Determine the (X, Y) coordinate at the center of the cell enclosing the given text.  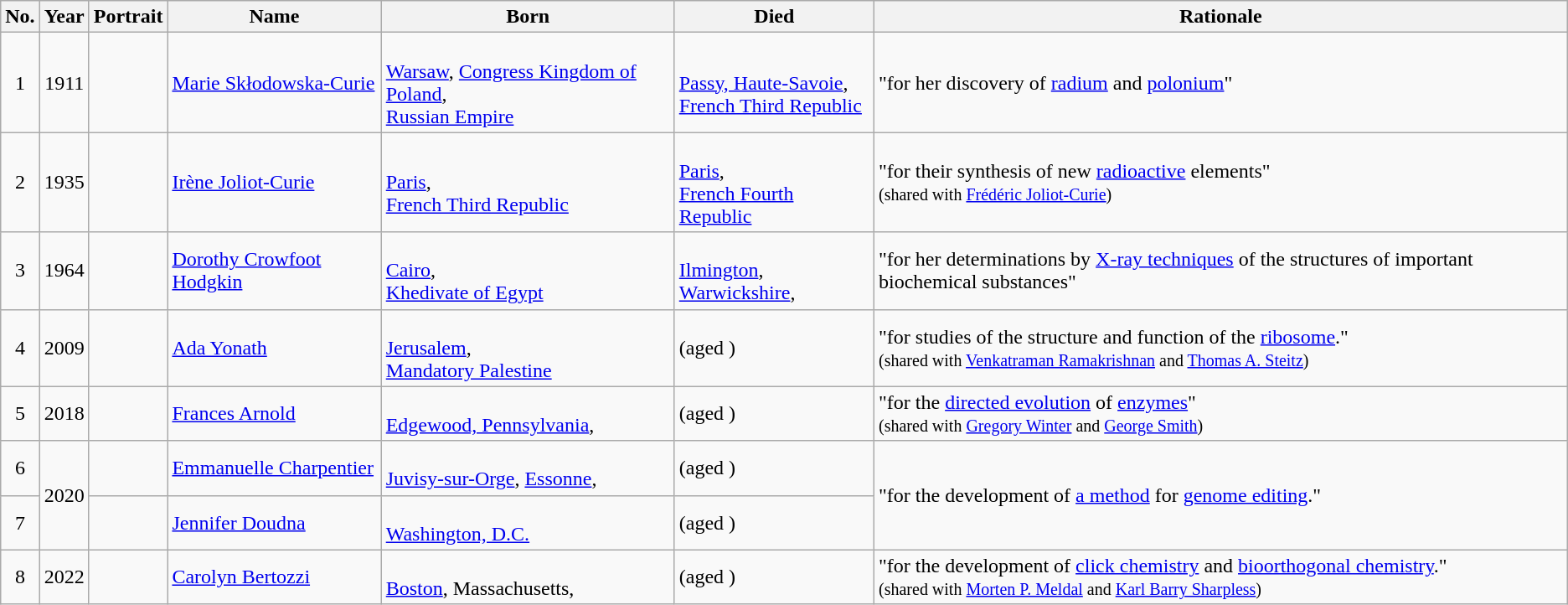
Juvisy-sur-Orge, Essonne, (528, 468)
Died (774, 17)
1935 (64, 183)
Irène Joliot-Curie (275, 183)
6 (20, 468)
2 (20, 183)
Carolyn Bertozzi (275, 577)
2020 (64, 495)
Frances Arnold (275, 414)
3 (20, 271)
Marie Skłodowska-Curie (275, 82)
7 (20, 523)
Passy, Haute-Savoie, French Third Republic (774, 82)
"for the directed evolution of enzymes"(shared with Gregory Winter and George Smith) (1221, 414)
5 (20, 414)
Ilmington, Warwickshire, (774, 271)
Paris, French Fourth Republic (774, 183)
2018 (64, 414)
Jennifer Doudna (275, 523)
"for her determinations by X-ray techniques of the structures of important biochemical substances" (1221, 271)
"for the development of click chemistry and bioorthogonal chemistry."(shared with Morten P. Meldal and Karl Barry Sharpless) (1221, 577)
Washington, D.C. (528, 523)
Ada Yonath (275, 348)
2022 (64, 577)
Boston, Massachusetts, (528, 577)
Year (64, 17)
Warsaw, Congress Kingdom of Poland, Russian Empire (528, 82)
Portrait (128, 17)
"for the development of a method for genome editing." (1221, 495)
"for studies of the structure and function of the ribosome."(shared with Venkatraman Ramakrishnan and Thomas A. Steitz) (1221, 348)
Edgewood, Pennsylvania, (528, 414)
"for their synthesis of new radioactive elements"(shared with Frédéric Joliot-Curie) (1221, 183)
Name (275, 17)
2009 (64, 348)
1911 (64, 82)
Dorothy Crowfoot Hodgkin (275, 271)
8 (20, 577)
Rationale (1221, 17)
1964 (64, 271)
4 (20, 348)
Paris, French Third Republic (528, 183)
Emmanuelle Charpentier (275, 468)
1 (20, 82)
"for her discovery of radium and polonium" (1221, 82)
Jerusalem, Mandatory Palestine (528, 348)
Cairo, Khedivate of Egypt (528, 271)
No. (20, 17)
Born (528, 17)
